Scan for the cell matching the given text and deliver its (x, y) coordinate at center. 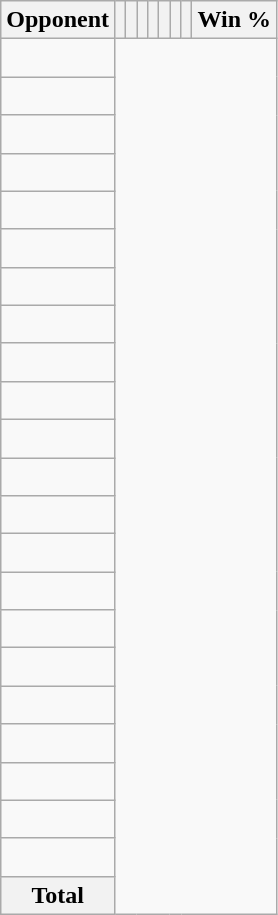
Opponent (58, 20)
Total (58, 895)
Win % (234, 20)
